Search for the cell housing the specified text and yield its (X, Y) center coordinate. 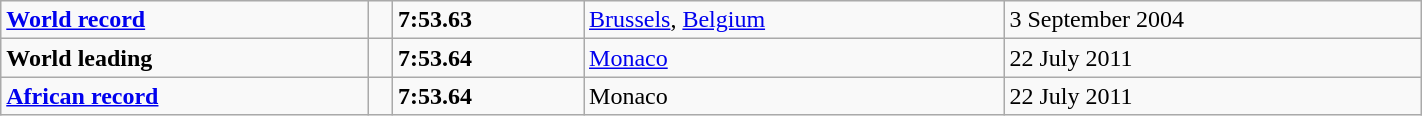
African record (184, 96)
World record (184, 20)
3 September 2004 (1212, 20)
World leading (184, 58)
Brussels, Belgium (794, 20)
7:53.63 (488, 20)
